Extract the [x, y] coordinate from the center of the cell holding the provided text.  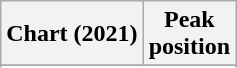
Peak position [189, 34]
Chart (2021) [72, 34]
